Capture the cell that displays the provided text and extract its (X, Y) central coordinate. 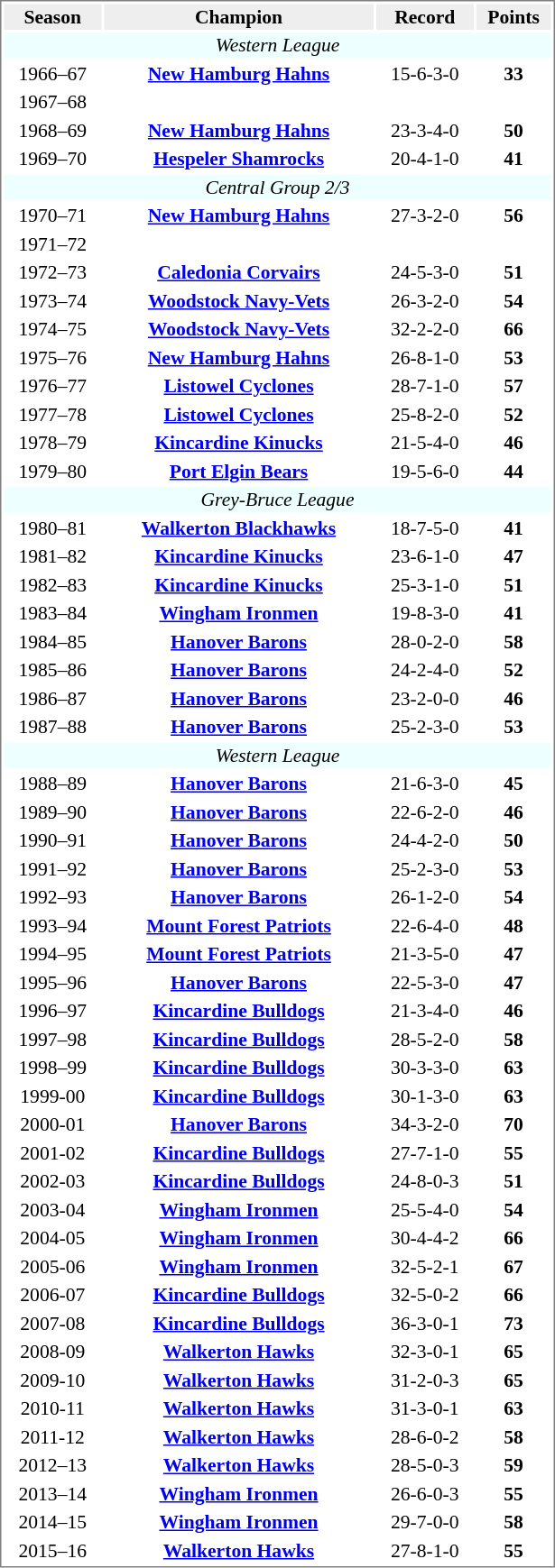
1981–82 (52, 556)
1969–70 (52, 159)
32-2-2-0 (425, 329)
1996–97 (52, 1011)
48 (514, 925)
1999-00 (52, 1096)
30-1-3-0 (425, 1096)
Champion (238, 16)
1997–98 (52, 1039)
2009-10 (52, 1380)
26-3-2-0 (425, 301)
2010-11 (52, 1408)
1993–94 (52, 925)
2000-01 (52, 1124)
1995–96 (52, 983)
36-3-0-1 (425, 1324)
18-7-5-0 (425, 528)
73 (514, 1324)
1983–84 (52, 613)
2005-06 (52, 1266)
22-5-3-0 (425, 983)
28-6-0-2 (425, 1437)
21-3-4-0 (425, 1011)
1990–91 (52, 840)
30-3-3-0 (425, 1068)
31-2-0-3 (425, 1380)
2008-09 (52, 1352)
34-3-2-0 (425, 1124)
1994–95 (52, 954)
1985–86 (52, 670)
2013–14 (52, 1493)
1991–92 (52, 869)
21-6-3-0 (425, 784)
1976–77 (52, 386)
1988–89 (52, 784)
32-5-2-1 (425, 1266)
28-5-0-3 (425, 1465)
25-3-1-0 (425, 584)
23-2-0-0 (425, 698)
1974–75 (52, 329)
Port Elgin Bears (238, 471)
31-3-0-1 (425, 1408)
70 (514, 1124)
24-4-2-0 (425, 840)
1972–73 (52, 272)
Walkerton Blackhawks (238, 528)
1973–74 (52, 301)
1967–68 (52, 102)
2011-12 (52, 1437)
Grey-Bruce League (277, 500)
2014–15 (52, 1522)
33 (514, 74)
24-5-3-0 (425, 272)
19-8-3-0 (425, 613)
Hespeler Shamrocks (238, 159)
29-7-0-0 (425, 1522)
32-5-0-2 (425, 1295)
27-7-1-0 (425, 1152)
1975–76 (52, 357)
45 (514, 784)
20-4-1-0 (425, 159)
59 (514, 1465)
Central Group 2/3 (277, 188)
2003-04 (52, 1210)
22-6-2-0 (425, 812)
1980–81 (52, 528)
25-8-2-0 (425, 415)
23-6-1-0 (425, 556)
26-8-1-0 (425, 357)
2004-05 (52, 1238)
26-6-0-3 (425, 1493)
1998–99 (52, 1068)
1984–85 (52, 642)
44 (514, 471)
1971–72 (52, 243)
1982–83 (52, 584)
Season (52, 16)
26-1-2-0 (425, 897)
19-5-6-0 (425, 471)
Points (514, 16)
24-8-0-3 (425, 1181)
1986–87 (52, 698)
1966–67 (52, 74)
25-5-4-0 (425, 1210)
2002-03 (52, 1181)
32-3-0-1 (425, 1352)
2012–13 (52, 1465)
1992–93 (52, 897)
2007-08 (52, 1324)
28-5-2-0 (425, 1039)
21-5-4-0 (425, 443)
15-6-3-0 (425, 74)
1978–79 (52, 443)
1977–78 (52, 415)
2001-02 (52, 1152)
24-2-4-0 (425, 670)
1970–71 (52, 215)
28-7-1-0 (425, 386)
2006-07 (52, 1295)
30-4-4-2 (425, 1238)
21-3-5-0 (425, 954)
2015–16 (52, 1551)
1987–88 (52, 727)
22-6-4-0 (425, 925)
28-0-2-0 (425, 642)
Record (425, 16)
56 (514, 215)
1979–80 (52, 471)
Caledonia Corvairs (238, 272)
1989–90 (52, 812)
1968–69 (52, 130)
27-8-1-0 (425, 1551)
67 (514, 1266)
57 (514, 386)
27-3-2-0 (425, 215)
23-3-4-0 (425, 130)
